Find where the given text appears and provide that cell's center as (X, Y) coordinate. 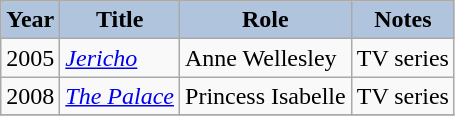
The Palace (120, 96)
2008 (30, 96)
2005 (30, 58)
Title (120, 20)
Princess Isabelle (266, 96)
Anne Wellesley (266, 58)
Year (30, 20)
Jericho (120, 58)
Notes (402, 20)
Role (266, 20)
